Find where the given text appears and provide that cell's center as [X, Y] coordinate. 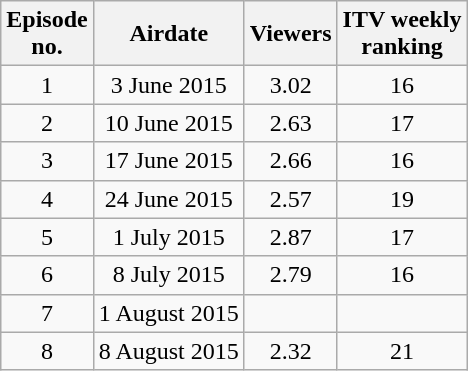
ITV weeklyranking [402, 34]
1 August 2015 [168, 313]
2 [47, 123]
3 [47, 161]
21 [402, 351]
19 [402, 199]
8 August 2015 [168, 351]
Viewers [290, 34]
2.57 [290, 199]
6 [47, 275]
2.66 [290, 161]
Episodeno. [47, 34]
3.02 [290, 85]
4 [47, 199]
2.63 [290, 123]
2.79 [290, 275]
Airdate [168, 34]
5 [47, 237]
2.32 [290, 351]
8 July 2015 [168, 275]
1 [47, 85]
2.87 [290, 237]
8 [47, 351]
24 June 2015 [168, 199]
3 June 2015 [168, 85]
1 July 2015 [168, 237]
17 June 2015 [168, 161]
7 [47, 313]
10 June 2015 [168, 123]
